Return the [x, y] coordinate for the center point of the cell that contains the specified text.  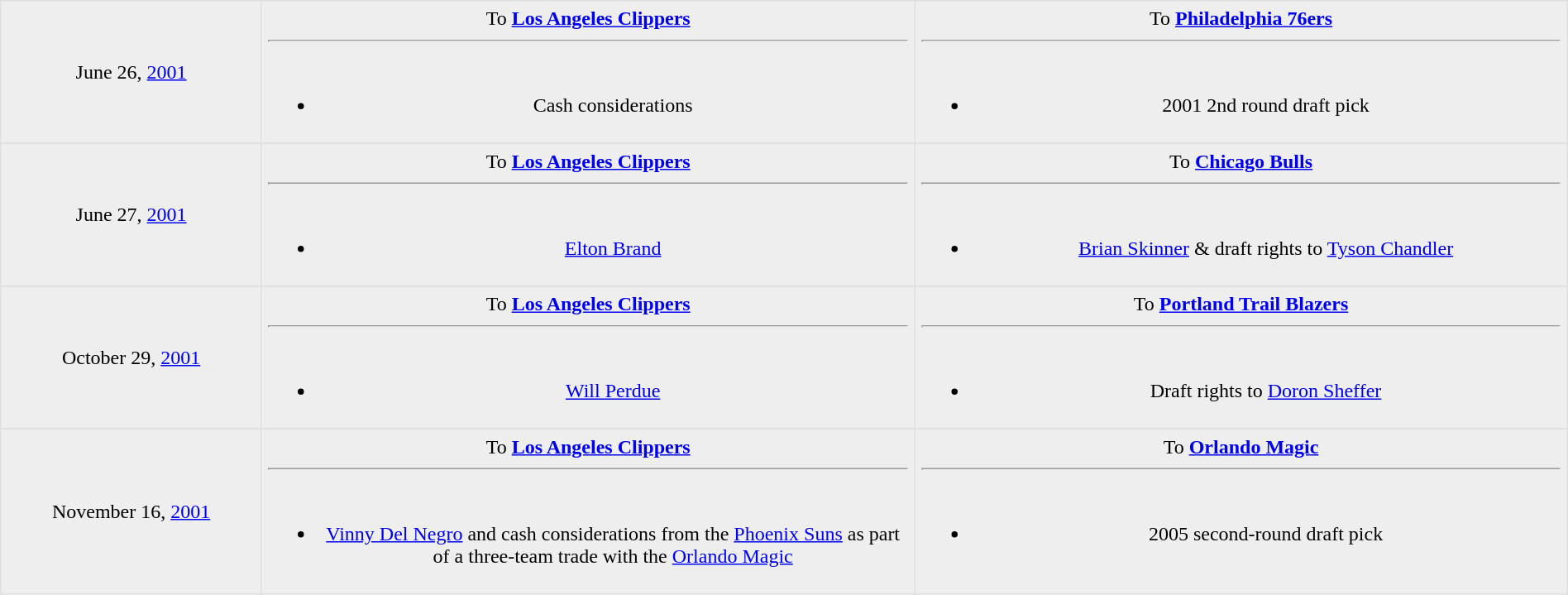
To Portland Trail BlazersDraft rights to Doron Sheffer [1241, 357]
To Orlando Magic2005 second-round draft pick [1241, 511]
June 26, 2001 [131, 72]
To Los Angeles ClippersElton Brand [587, 214]
October 29, 2001 [131, 357]
To Chicago BullsBrian Skinner & draft rights to Tyson Chandler [1241, 214]
To Los Angeles ClippersCash considerations [587, 72]
To Philadelphia 76ers2001 2nd round draft pick [1241, 72]
June 27, 2001 [131, 214]
To Los Angeles ClippersWill Perdue [587, 357]
November 16, 2001 [131, 511]
To Los Angeles ClippersVinny Del Negro and cash considerations from the Phoenix Suns as part of a three-team trade with the Orlando Magic [587, 511]
